Determine the [x, y] coordinate at the center of the cell enclosing the given text.  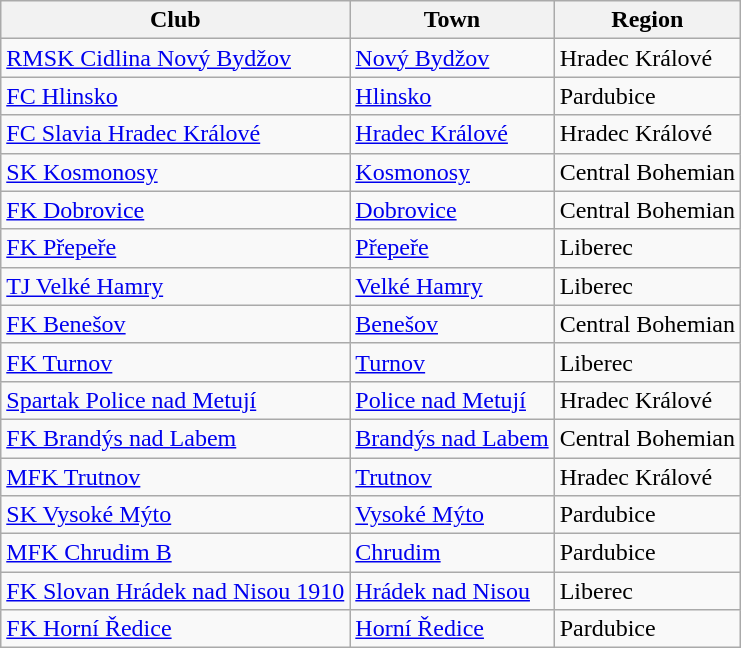
Benešov [452, 324]
FK Benešov [176, 324]
FK Slovan Hrádek nad Nisou 1910 [176, 591]
Police nad Metují [452, 400]
Hlinsko [452, 96]
Spartak Police nad Metují [176, 400]
Turnov [452, 362]
Horní Ředice [452, 629]
MFK Chrudim B [176, 553]
Přepeře [452, 248]
TJ Velké Hamry [176, 286]
Vysoké Mýto [452, 515]
RMSK Cidlina Nový Bydžov [176, 58]
SK Vysoké Mýto [176, 515]
Trutnov [452, 477]
FK Přepeře [176, 248]
Nový Bydžov [452, 58]
FC Slavia Hradec Králové [176, 134]
MFK Trutnov [176, 477]
Kosmonosy [452, 172]
Dobrovice [452, 210]
Club [176, 20]
SK Kosmonosy [176, 172]
FC Hlinsko [176, 96]
Brandýs nad Labem [452, 438]
Town [452, 20]
FK Turnov [176, 362]
FK Dobrovice [176, 210]
FK Horní Ředice [176, 629]
Region [647, 20]
FK Brandýs nad Labem [176, 438]
Hrádek nad Nisou [452, 591]
Velké Hamry [452, 286]
Chrudim [452, 553]
